Determine the [x, y] coordinate at the center of the cell enclosing the given text.  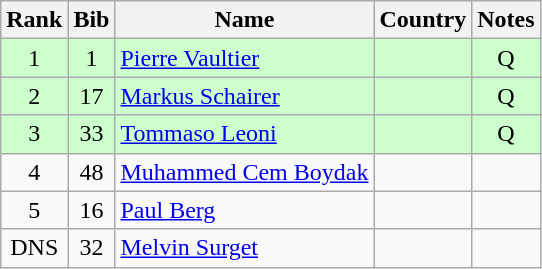
33 [92, 134]
5 [34, 210]
Country [423, 20]
Pierre Vaultier [244, 58]
Bib [92, 20]
Notes [506, 20]
32 [92, 248]
17 [92, 96]
Muhammed Cem Boydak [244, 172]
Name [244, 20]
48 [92, 172]
Markus Schairer [244, 96]
16 [92, 210]
Melvin Surget [244, 248]
Tommaso Leoni [244, 134]
4 [34, 172]
DNS [34, 248]
3 [34, 134]
Rank [34, 20]
Paul Berg [244, 210]
2 [34, 96]
